Output the [X, Y] coordinate of the center of the cell containing the given text.  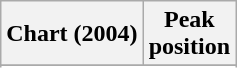
Peakposition [189, 34]
Chart (2004) [72, 34]
